From the cell containing the given text, extract its center point as [X, Y] coordinate. 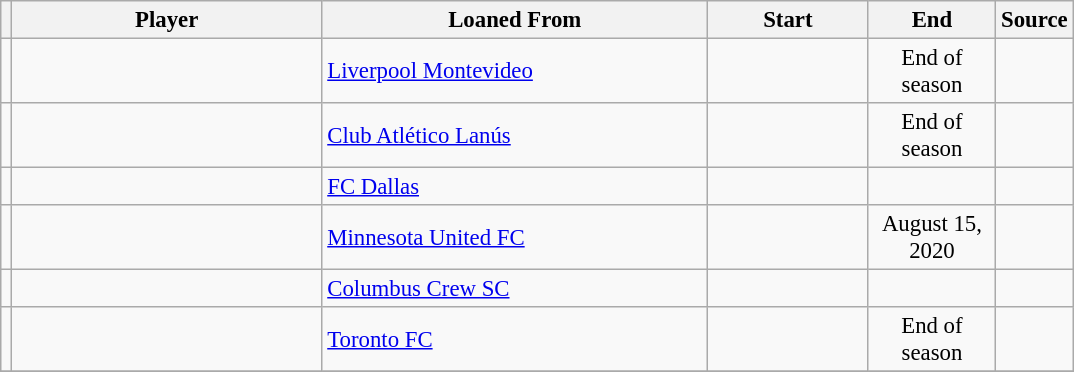
Club Atlético Lanús [515, 136]
FC Dallas [515, 187]
End [932, 20]
Minnesota United FC [515, 238]
Source [1034, 20]
Start [788, 20]
August 15, 2020 [932, 238]
Columbus Crew SC [515, 289]
Player [166, 20]
Loaned From [515, 20]
Liverpool Montevideo [515, 72]
